Detect which cell encompasses the target text, then output its (x, y) center coordinate. 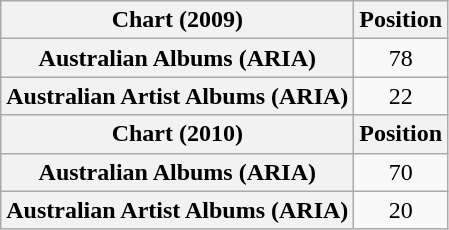
20 (401, 210)
78 (401, 58)
70 (401, 172)
Chart (2010) (178, 134)
22 (401, 96)
Chart (2009) (178, 20)
